Detect which cell encompasses the target text, then output its (x, y) center coordinate. 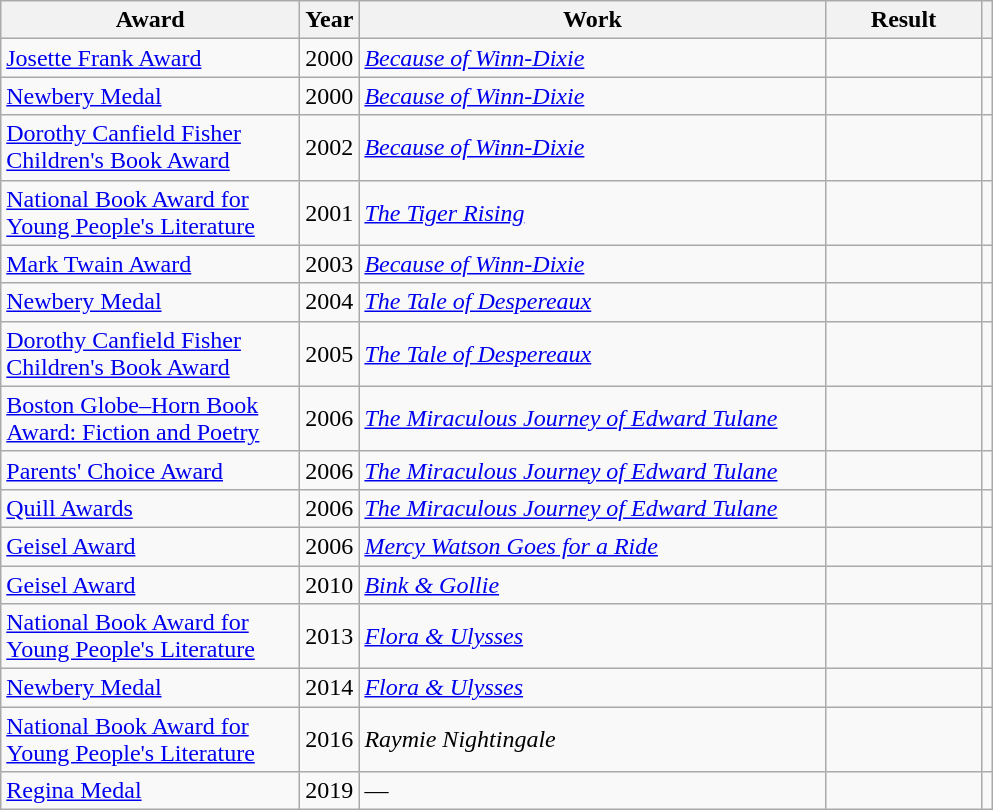
Work (592, 20)
2010 (330, 585)
2019 (330, 791)
Result (904, 20)
Raymie Nightingale (592, 740)
Regina Medal (150, 791)
2005 (330, 354)
Boston Globe–Horn Book Award: Fiction and Poetry (150, 418)
The Tiger Rising (592, 212)
Quill Awards (150, 508)
2014 (330, 688)
Mercy Watson Goes for a Ride (592, 546)
Bink & Gollie (592, 585)
Year (330, 20)
Parents' Choice Award (150, 470)
2001 (330, 212)
Mark Twain Award (150, 264)
Josette Frank Award (150, 58)
2004 (330, 302)
2016 (330, 740)
2002 (330, 148)
2003 (330, 264)
Award (150, 20)
2013 (330, 636)
— (592, 791)
